Return [X, Y] of the center of cell containing provided text 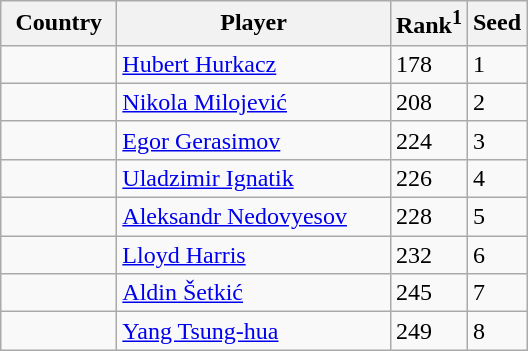
8 [496, 331]
Aleksandr Nedovyesov [254, 217]
226 [428, 178]
5 [496, 217]
Lloyd Harris [254, 255]
Nikola Milojević [254, 102]
228 [428, 217]
6 [496, 255]
Uladzimir Ignatik [254, 178]
249 [428, 331]
Player [254, 24]
Egor Gerasimov [254, 140]
208 [428, 102]
Rank1 [428, 24]
Hubert Hurkacz [254, 64]
178 [428, 64]
3 [496, 140]
224 [428, 140]
Seed [496, 24]
7 [496, 293]
245 [428, 293]
Aldin Šetkić [254, 293]
1 [496, 64]
Yang Tsung-hua [254, 331]
2 [496, 102]
4 [496, 178]
232 [428, 255]
Country [59, 24]
